Provide the [X, Y] coordinate of the cell's center where the given text is located.  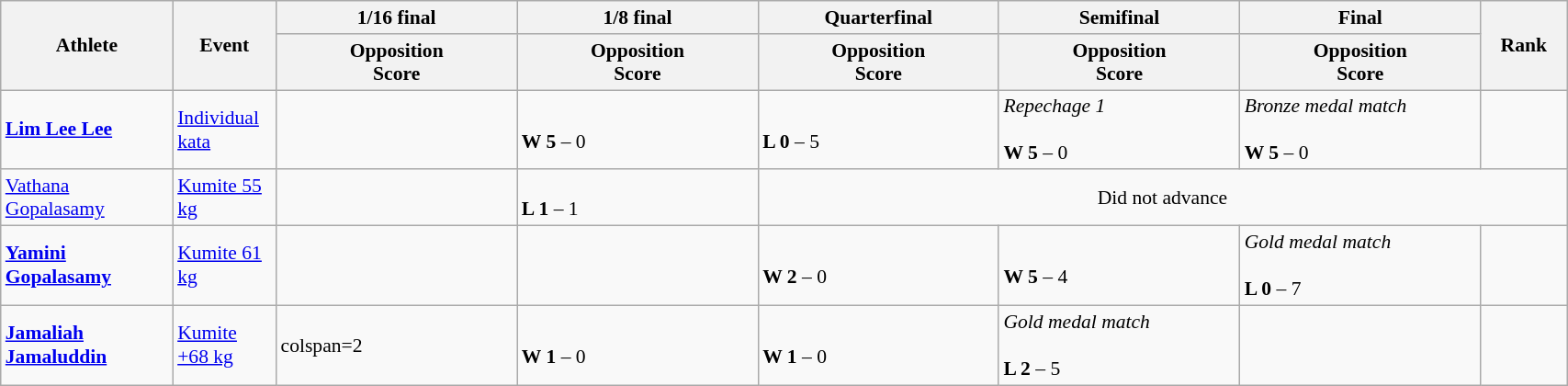
Repechage 1W 5 – 0 [1119, 131]
Semifinal [1119, 17]
Gold medal matchL 0 – 7 [1360, 267]
Did not advance [1163, 199]
L 1 – 1 [637, 199]
Quarterfinal [878, 17]
Kumite 61 kg [224, 267]
Gold medal matchL 2 – 5 [1119, 346]
W 5 – 4 [1119, 267]
Event [224, 46]
Kumite +68 kg [224, 346]
Yamini Gopalasamy [86, 267]
Jamaliah Jamaluddin [86, 346]
Athlete [86, 46]
Final [1360, 17]
colspan=2 [397, 346]
Kumite 55 kg [224, 199]
Bronze medal matchW 5 – 0 [1360, 131]
1/8 final [637, 17]
L 0 – 5 [878, 131]
W 2 – 0 [878, 267]
W 5 – 0 [637, 131]
Rank [1524, 46]
Vathana Gopalasamy [86, 199]
Individual kata [224, 131]
1/16 final [397, 17]
Lim Lee Lee [86, 131]
